Provide the [x, y] coordinate of the cell's center where the given text is located.  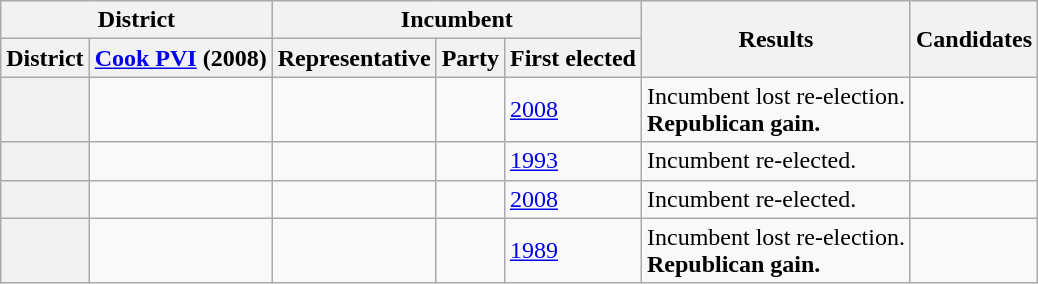
1989 [572, 250]
Candidates [974, 39]
1993 [572, 161]
Representative [354, 58]
First elected [572, 58]
Party [470, 58]
Cook PVI (2008) [180, 58]
Incumbent [456, 20]
Results [776, 39]
